Return the [X, Y] coordinate for the center point of the cell that contains the specified text.  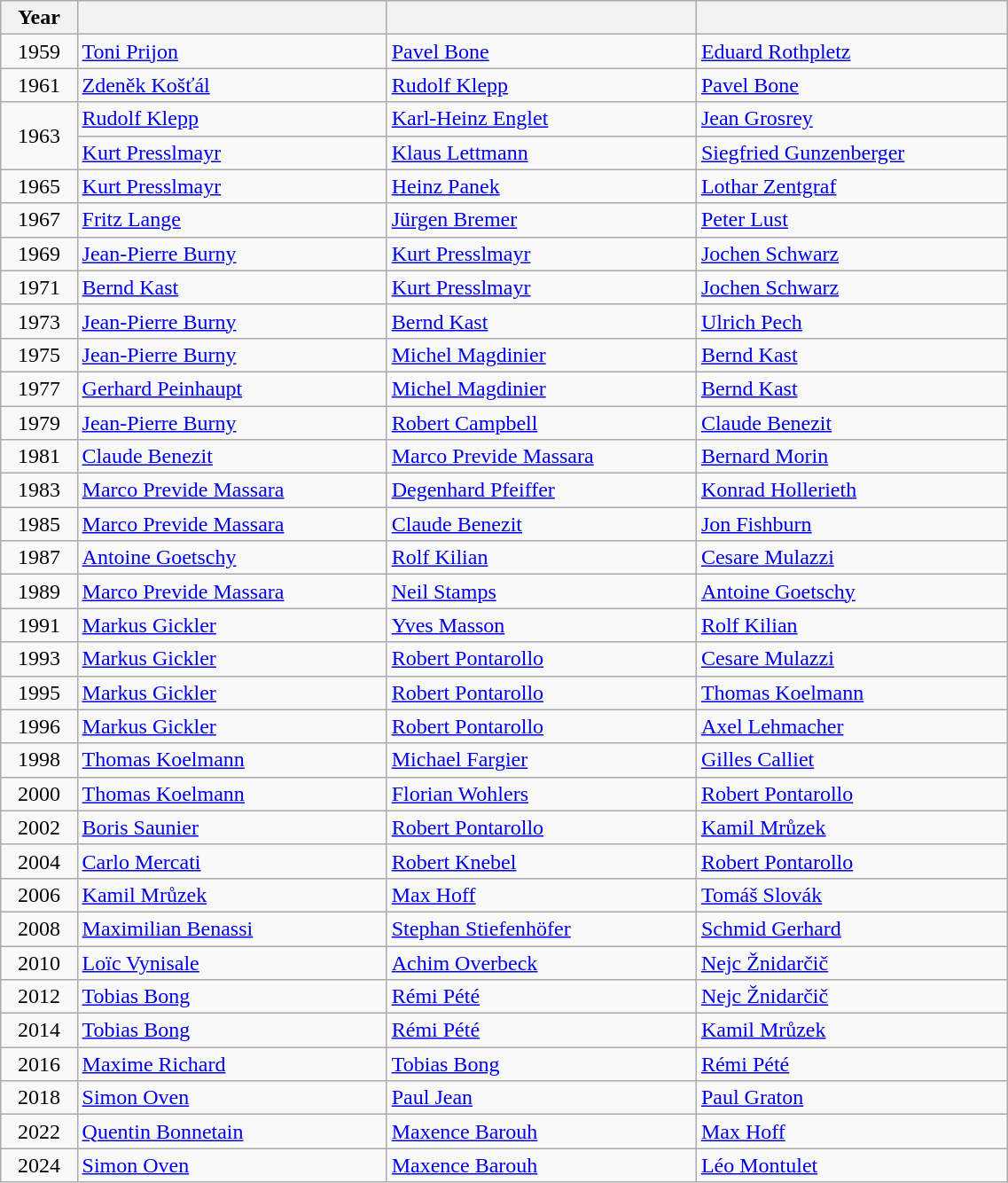
Gilles Calliet [851, 760]
Siegfried Gunzenberger [851, 153]
1995 [39, 693]
1987 [39, 558]
Ulrich Pech [851, 321]
Loïc Vynisale [232, 962]
Michael Fargier [541, 760]
1977 [39, 388]
Gerhard Peinhaupt [232, 388]
Carlo Mercati [232, 861]
2008 [39, 928]
1971 [39, 287]
2002 [39, 827]
Paul Graton [851, 1098]
Tomáš Slovák [851, 895]
Achim Overbeck [541, 962]
Florian Wohlers [541, 794]
Boris Saunier [232, 827]
Jürgen Bremer [541, 220]
Maxime Richard [232, 1064]
2000 [39, 794]
1961 [39, 85]
1998 [39, 760]
Konrad Hollerieth [851, 490]
Lothar Zentgraf [851, 186]
2010 [39, 962]
2016 [39, 1064]
1965 [39, 186]
1985 [39, 524]
1967 [39, 220]
Bernard Morin [851, 457]
1959 [39, 51]
Paul Jean [541, 1098]
Peter Lust [851, 220]
Stephan Stiefenhöfer [541, 928]
1981 [39, 457]
2014 [39, 1030]
Robert Campbell [541, 423]
Léo Montulet [851, 1165]
Karl-Heinz Englet [541, 119]
2012 [39, 997]
Quentin Bonnetain [232, 1132]
2024 [39, 1165]
Degenhard Pfeiffer [541, 490]
1989 [39, 591]
1983 [39, 490]
Year [39, 18]
Klaus Lettmann [541, 153]
1963 [39, 136]
2022 [39, 1132]
1996 [39, 726]
Yves Masson [541, 625]
1969 [39, 254]
Fritz Lange [232, 220]
1991 [39, 625]
2006 [39, 895]
Axel Lehmacher [851, 726]
1973 [39, 321]
Neil Stamps [541, 591]
Toni Prijon [232, 51]
Heinz Panek [541, 186]
Jean Grosrey [851, 119]
Schmid Gerhard [851, 928]
1979 [39, 423]
Maximilian Benassi [232, 928]
Zdeněk Košťál [232, 85]
2004 [39, 861]
1975 [39, 355]
Jon Fishburn [851, 524]
Robert Knebel [541, 861]
Eduard Rothpletz [851, 51]
2018 [39, 1098]
1993 [39, 659]
